Extract the [X, Y] coordinate from the center of the cell holding the provided text.  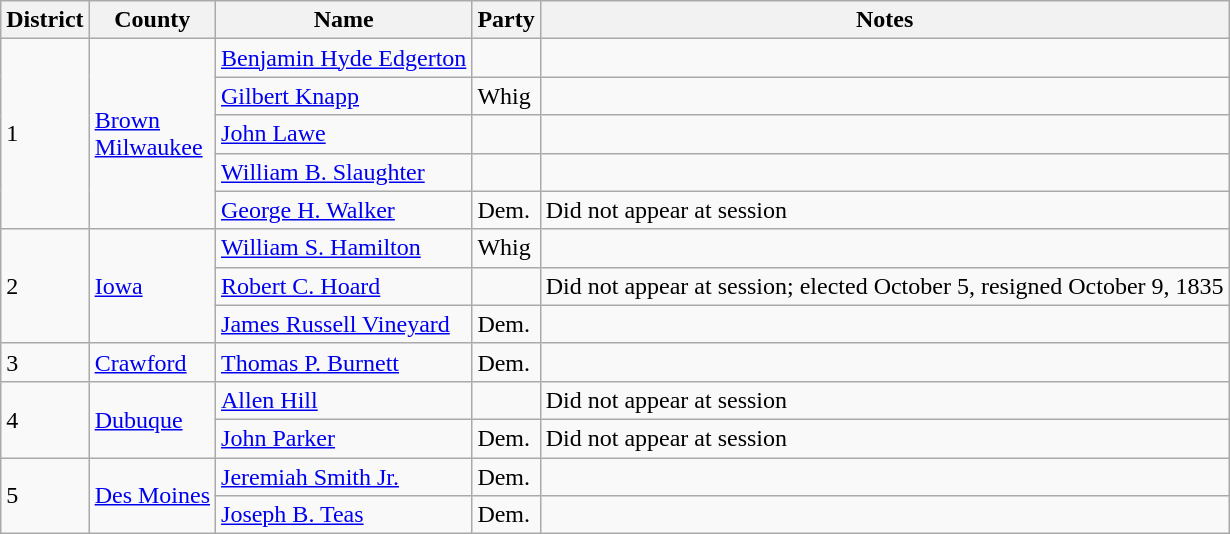
James Russell Vineyard [344, 324]
Jeremiah Smith Jr. [344, 477]
5 [45, 496]
County [152, 20]
4 [45, 419]
District [45, 20]
William S. Hamilton [344, 248]
1 [45, 134]
Allen Hill [344, 400]
Iowa [152, 286]
Name [344, 20]
William B. Slaughter [344, 172]
John Parker [344, 438]
Des Moines [152, 496]
Party [506, 20]
Joseph B. Teas [344, 515]
Benjamin Hyde Edgerton [344, 58]
Thomas P. Burnett [344, 362]
BrownMilwaukee [152, 134]
George H. Walker [344, 210]
Did not appear at session; elected October 5, resigned October 9, 1835 [884, 286]
Crawford [152, 362]
Robert C. Hoard [344, 286]
Dubuque [152, 419]
2 [45, 286]
Notes [884, 20]
3 [45, 362]
Gilbert Knapp [344, 96]
John Lawe [344, 134]
